From the cell containing the given text, extract its center point as (X, Y) coordinate. 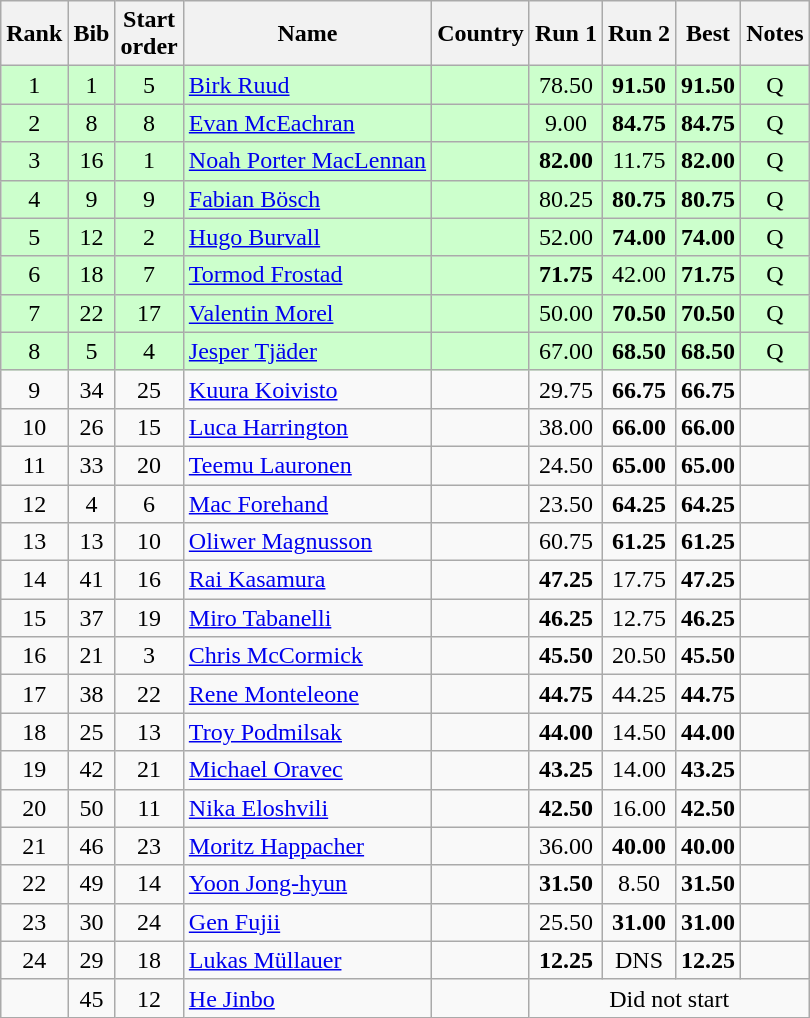
Name (307, 34)
49 (92, 884)
Gen Fujii (307, 922)
24.50 (566, 465)
50 (92, 808)
Luca Harrington (307, 427)
Chris McCormick (307, 656)
29.75 (566, 389)
Teemu Lauronen (307, 465)
9.00 (566, 123)
Yoon Jong-hyun (307, 884)
38 (92, 694)
33 (92, 465)
Bib (92, 34)
17.75 (638, 580)
45 (92, 998)
Noah Porter MacLennan (307, 161)
29 (92, 960)
Valentin Morel (307, 313)
He Jinbo (307, 998)
DNS (638, 960)
37 (92, 618)
60.75 (566, 542)
42 (92, 770)
80.25 (566, 199)
11.75 (638, 161)
Tormod Frostad (307, 275)
Rank (34, 34)
12.75 (638, 618)
34 (92, 389)
Evan McEachran (307, 123)
Kuura Koivisto (307, 389)
Did not start (669, 998)
25.50 (566, 922)
Hugo Burvall (307, 237)
44.25 (638, 694)
Notes (775, 34)
Startorder (149, 34)
8.50 (638, 884)
38.00 (566, 427)
16.00 (638, 808)
Fabian Bösch (307, 199)
52.00 (566, 237)
Country (481, 34)
23.50 (566, 503)
14.50 (638, 732)
Michael Oravec (307, 770)
Run 2 (638, 34)
Rene Monteleone (307, 694)
Troy Podmilsak (307, 732)
Oliwer Magnusson (307, 542)
Jesper Tjäder (307, 351)
78.50 (566, 85)
36.00 (566, 846)
Miro Tabanelli (307, 618)
Nika Eloshvili (307, 808)
46 (92, 846)
Birk Ruud (307, 85)
67.00 (566, 351)
41 (92, 580)
Best (708, 34)
30 (92, 922)
42.00 (638, 275)
20.50 (638, 656)
14.00 (638, 770)
50.00 (566, 313)
Mac Forehand (307, 503)
26 (92, 427)
Run 1 (566, 34)
Lukas Müllauer (307, 960)
Moritz Happacher (307, 846)
Rai Kasamura (307, 580)
